Identify which cell holds the provided text, then report its (X, Y) central coordinate. 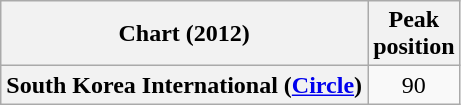
Peakposition (414, 34)
Chart (2012) (184, 34)
South Korea International (Circle) (184, 85)
90 (414, 85)
